Search for the cell housing the specified text and yield its (X, Y) center coordinate. 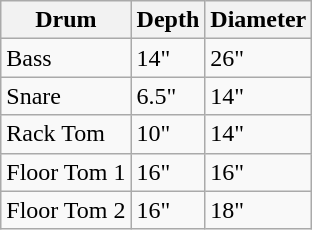
Bass (66, 58)
26" (258, 58)
Snare (66, 96)
10" (168, 134)
Drum (66, 20)
18" (258, 210)
Floor Tom 2 (66, 210)
Floor Tom 1 (66, 172)
6.5" (168, 96)
Depth (168, 20)
Diameter (258, 20)
Rack Tom (66, 134)
